Provide the [X, Y] coordinate of the cell's center where the given text is located.  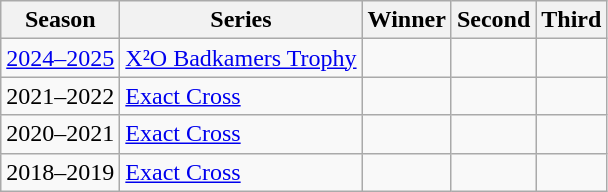
2020–2021 [60, 134]
2018–2019 [60, 172]
Series [241, 20]
2024–2025 [60, 58]
2021–2022 [60, 96]
Season [60, 20]
Winner [406, 20]
Third [572, 20]
Second [493, 20]
X²O Badkamers Trophy [241, 58]
